Identify which cell holds the provided text, then report its [X, Y] central coordinate. 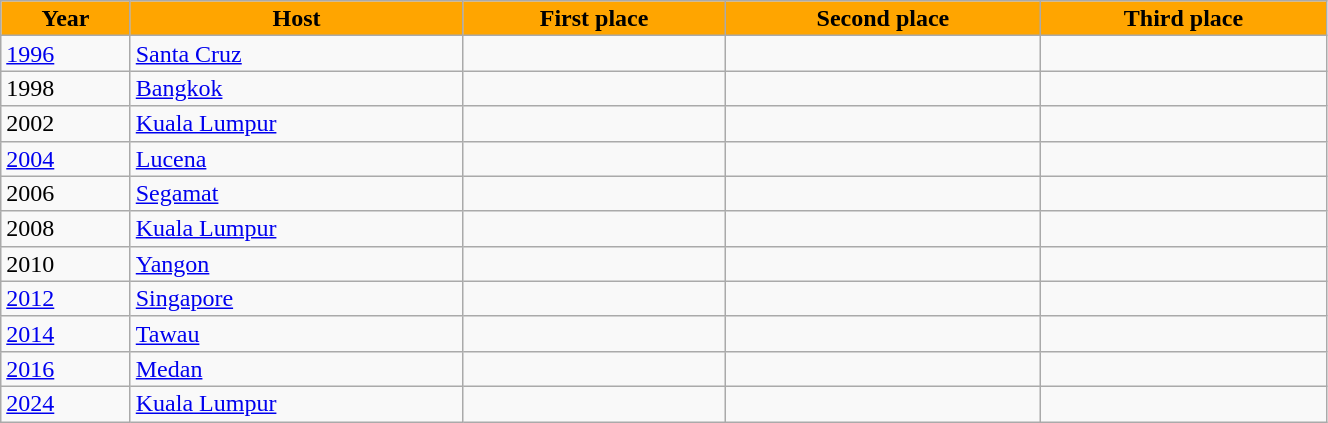
2002 [66, 124]
Yangon [296, 264]
1998 [66, 88]
2010 [66, 264]
2014 [66, 334]
1996 [66, 54]
2012 [66, 298]
Host [296, 18]
Lucena [296, 158]
2004 [66, 158]
Medan [296, 368]
Segamat [296, 194]
Tawau [296, 334]
Third place [1183, 18]
2016 [66, 368]
Second place [882, 18]
2006 [66, 194]
2024 [66, 404]
First place [594, 18]
Singapore [296, 298]
Santa Cruz [296, 54]
Bangkok [296, 88]
Year [66, 18]
2008 [66, 228]
